For the text-containing cell, return its midpoint in (X, Y) coordinate format. 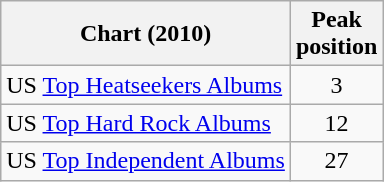
12 (336, 123)
Chart (2010) (146, 34)
US Top Hard Rock Albums (146, 123)
US Top Heatseekers Albums (146, 85)
3 (336, 85)
US Top Independent Albums (146, 161)
27 (336, 161)
Peakposition (336, 34)
